Return (X, Y) of the center of cell containing provided text 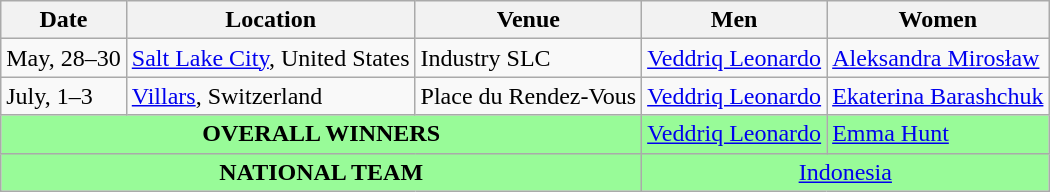
Ekaterina Barashchuk (938, 96)
Indonesia (846, 172)
Women (938, 20)
OVERALL WINNERS (322, 134)
Villars, Switzerland (270, 96)
Venue (528, 20)
Place du Rendez-Vous (528, 96)
Emma Hunt (938, 134)
May, 28–30 (64, 58)
Industry SLC (528, 58)
Aleksandra Mirosław (938, 58)
Salt Lake City, United States (270, 58)
July, 1–3 (64, 96)
Date (64, 20)
NATIONAL TEAM (322, 172)
Location (270, 20)
Men (734, 20)
